Search for the cell housing the specified text and yield its [x, y] center coordinate. 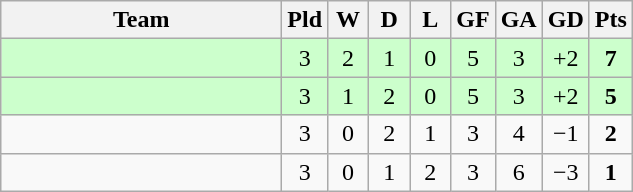
W [348, 20]
7 [610, 58]
Team [142, 20]
Pld [305, 20]
D [390, 20]
GA [518, 20]
6 [518, 172]
Pts [610, 20]
L [430, 20]
4 [518, 134]
−1 [566, 134]
GD [566, 20]
−3 [566, 172]
GF [473, 20]
